Pinpoint the cell where the given text exists, returning its [x, y] midpoint coordinate. 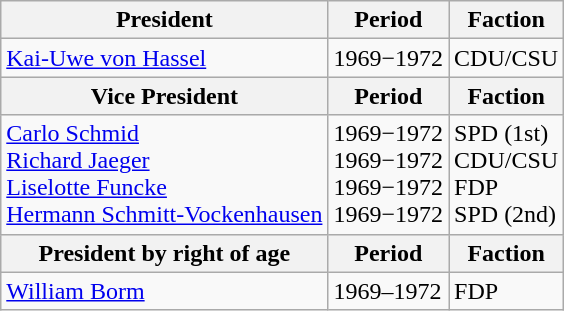
SPD (1st)CDU/CSUFDPSPD (2nd) [506, 174]
1969−1972 [388, 58]
Carlo SchmidRichard JaegerLiselotte FunckeHermann Schmitt-Vockenhausen [164, 174]
FDP [506, 291]
President by right of age [164, 253]
Vice President [164, 96]
1969−19721969−19721969−19721969−1972 [388, 174]
Kai-Uwe von Hassel [164, 58]
William Borm [164, 291]
President [164, 20]
1969–1972 [388, 291]
CDU/CSU [506, 58]
